Find where the given text appears and provide that cell's center as (x, y) coordinate. 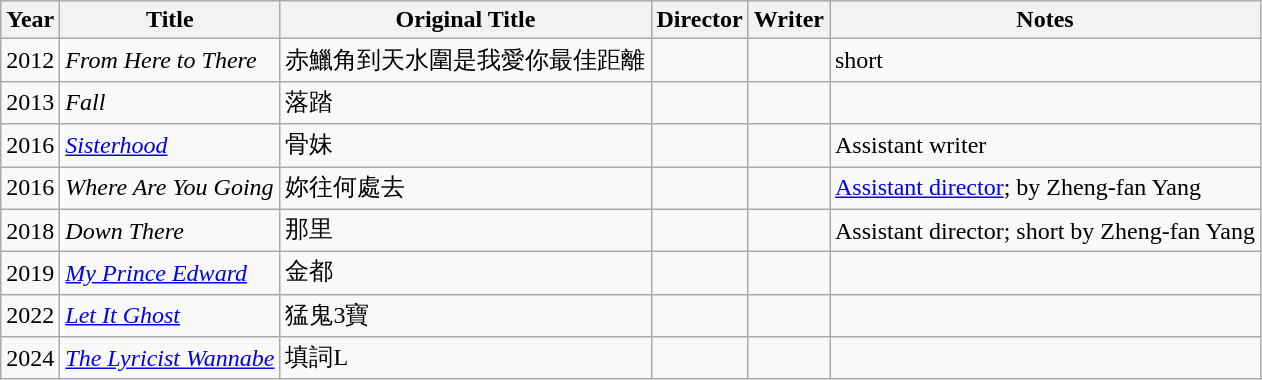
Writer (788, 20)
Original Title (466, 20)
猛鬼3寶 (466, 316)
金都 (466, 274)
My Prince Edward (170, 274)
妳往何處去 (466, 188)
Year (30, 20)
Assistant director; short by Zheng-fan Yang (1046, 230)
Assistant writer (1046, 146)
Title (170, 20)
From Here to There (170, 60)
Down There (170, 230)
2013 (30, 102)
2012 (30, 60)
Sisterhood (170, 146)
The Lyricist Wannabe (170, 358)
Where Are You Going (170, 188)
骨妹 (466, 146)
赤鱲角到天水圍是我愛你最佳距離 (466, 60)
2018 (30, 230)
Notes (1046, 20)
Let It Ghost (170, 316)
那里 (466, 230)
Director (700, 20)
2024 (30, 358)
2019 (30, 274)
Fall (170, 102)
落踏 (466, 102)
Assistant director; by Zheng-fan Yang (1046, 188)
填詞L (466, 358)
2022 (30, 316)
short (1046, 60)
